Search for the cell housing the specified text and yield its (X, Y) center coordinate. 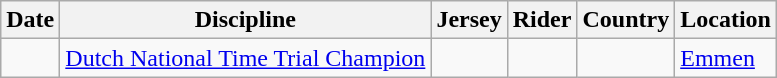
Rider (542, 20)
Discipline (246, 20)
Jersey (469, 20)
Emmen (726, 58)
Location (726, 20)
Date (30, 20)
Dutch National Time Trial Champion (246, 58)
Country (626, 20)
